From the cell containing the given text, extract its center point as (x, y) coordinate. 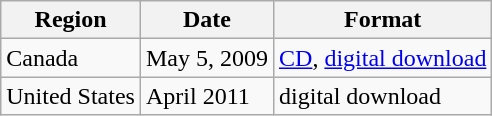
April 2011 (206, 96)
Region (71, 20)
Canada (71, 58)
Format (383, 20)
digital download (383, 96)
Date (206, 20)
United States (71, 96)
CD, digital download (383, 58)
May 5, 2009 (206, 58)
